For the text-containing cell, return its midpoint in (x, y) coordinate format. 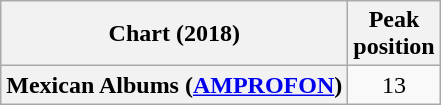
13 (394, 85)
Peakposition (394, 34)
Mexican Albums (AMPROFON) (174, 85)
Chart (2018) (174, 34)
